Pinpoint the cell where the given text exists, returning its (x, y) midpoint coordinate. 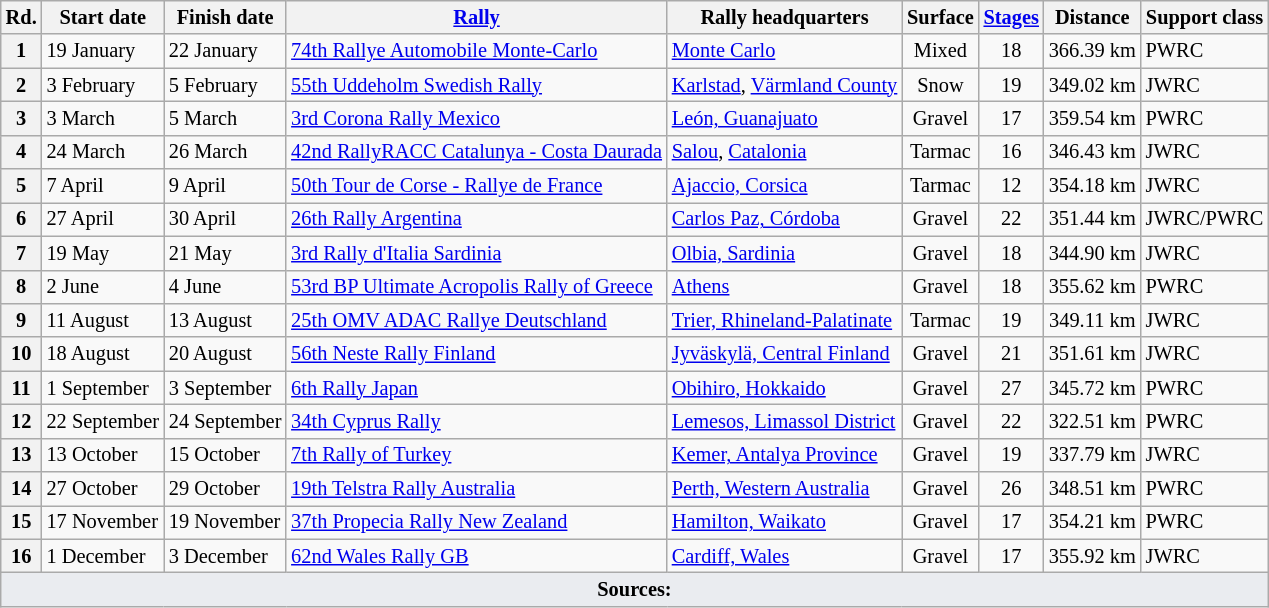
Obihiro, Hokkaido (784, 388)
42nd RallyRACC Catalunya - Costa Daurada (476, 152)
37th Propecia Rally New Zealand (476, 522)
Carlos Paz, Córdoba (784, 219)
Stages (1012, 17)
55th Uddeholm Swedish Rally (476, 85)
3 March (103, 118)
Distance (1092, 17)
Finish date (225, 17)
25th OMV ADAC Rallye Deutschland (476, 320)
Athens (784, 287)
10 (22, 354)
4 June (225, 287)
7 April (103, 186)
62nd Wales Rally GB (476, 556)
349.02 km (1092, 85)
Jyväskylä, Central Finland (784, 354)
7 (22, 253)
2 (22, 85)
24 March (103, 152)
Rally (476, 17)
3 (22, 118)
Rd. (22, 17)
15 (22, 522)
Salou, Catalonia (784, 152)
19 May (103, 253)
3 December (225, 556)
345.72 km (1092, 388)
3 September (225, 388)
354.21 km (1092, 522)
5 February (225, 85)
4 (22, 152)
Rally headquarters (784, 17)
53rd BP Ultimate Acropolis Rally of Greece (476, 287)
27 October (103, 489)
354.18 km (1092, 186)
Perth, Western Australia (784, 489)
13 October (103, 455)
27 April (103, 219)
Monte Carlo (784, 51)
359.54 km (1092, 118)
6th Rally Japan (476, 388)
Hamilton, Waikato (784, 522)
13 August (225, 320)
22 January (225, 51)
348.51 km (1092, 489)
17 November (103, 522)
19 January (103, 51)
Karlstad, Värmland County (784, 85)
7th Rally of Turkey (476, 455)
322.51 km (1092, 421)
11 August (103, 320)
74th Rallye Automobile Monte-Carlo (476, 51)
337.79 km (1092, 455)
346.43 km (1092, 152)
344.90 km (1092, 253)
56th Neste Rally Finland (476, 354)
3rd Corona Rally Mexico (476, 118)
34th Cyprus Rally (476, 421)
29 October (225, 489)
1 September (103, 388)
Kemer, Antalya Province (784, 455)
355.62 km (1092, 287)
9 (22, 320)
13 (22, 455)
Snow (940, 85)
Lemesos, Limassol District (784, 421)
18 August (103, 354)
Support class (1205, 17)
26 (1012, 489)
5 (22, 186)
Start date (103, 17)
León, Guanajuato (784, 118)
355.92 km (1092, 556)
21 May (225, 253)
21 (1012, 354)
Mixed (940, 51)
351.61 km (1092, 354)
Cardiff, Wales (784, 556)
19 November (225, 522)
24 September (225, 421)
6 (22, 219)
9 April (225, 186)
20 August (225, 354)
3rd Rally d'Italia Sardinia (476, 253)
30 April (225, 219)
349.11 km (1092, 320)
Trier, Rhineland-Palatinate (784, 320)
50th Tour de Corse - Rallye de France (476, 186)
351.44 km (1092, 219)
26th Rally Argentina (476, 219)
15 October (225, 455)
Olbia, Sardinia (784, 253)
11 (22, 388)
19th Telstra Rally Australia (476, 489)
26 March (225, 152)
3 February (103, 85)
1 (22, 51)
1 December (103, 556)
JWRC/PWRC (1205, 219)
Ajaccio, Corsica (784, 186)
27 (1012, 388)
Surface (940, 17)
5 March (225, 118)
Sources: (634, 589)
2 June (103, 287)
366.39 km (1092, 51)
8 (22, 287)
14 (22, 489)
22 September (103, 421)
